Output the (X, Y) coordinate of the center of the cell containing the given text.  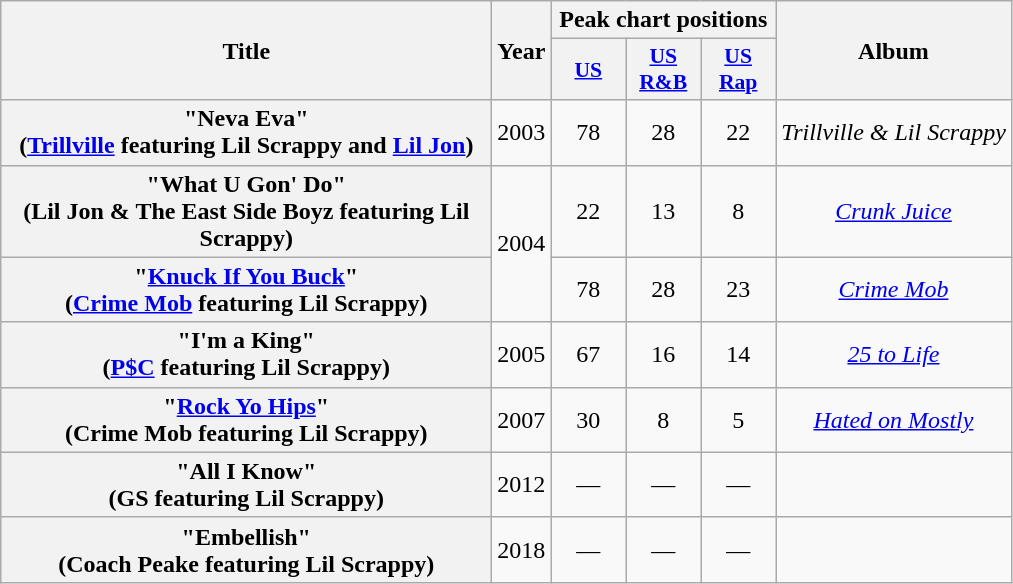
"Embellish"(Coach Peake featuring Lil Scrappy) (246, 550)
23 (738, 290)
Year (522, 50)
25 to Life (894, 354)
67 (588, 354)
2018 (522, 550)
14 (738, 354)
USRap (738, 70)
USR&B (664, 70)
2003 (522, 132)
5 (738, 420)
16 (664, 354)
Crime Mob (894, 290)
Title (246, 50)
"I'm a King"(P$C featuring Lil Scrappy) (246, 354)
2004 (522, 244)
"Knuck If You Buck"(Crime Mob featuring Lil Scrappy) (246, 290)
"All I Know"(GS featuring Lil Scrappy) (246, 484)
Peak chart positions (664, 20)
Crunk Juice (894, 211)
2005 (522, 354)
2007 (522, 420)
"Neva Eva"(Trillville featuring Lil Scrappy and Lil Jon) (246, 132)
US (588, 70)
Album (894, 50)
Hated on Mostly (894, 420)
2012 (522, 484)
"What U Gon' Do"(Lil Jon & The East Side Boyz featuring Lil Scrappy) (246, 211)
Trillville & Lil Scrappy (894, 132)
30 (588, 420)
13 (664, 211)
"Rock Yo Hips"(Crime Mob featuring Lil Scrappy) (246, 420)
